Return the (X, Y) coordinate for the center point of the cell that contains the specified text.  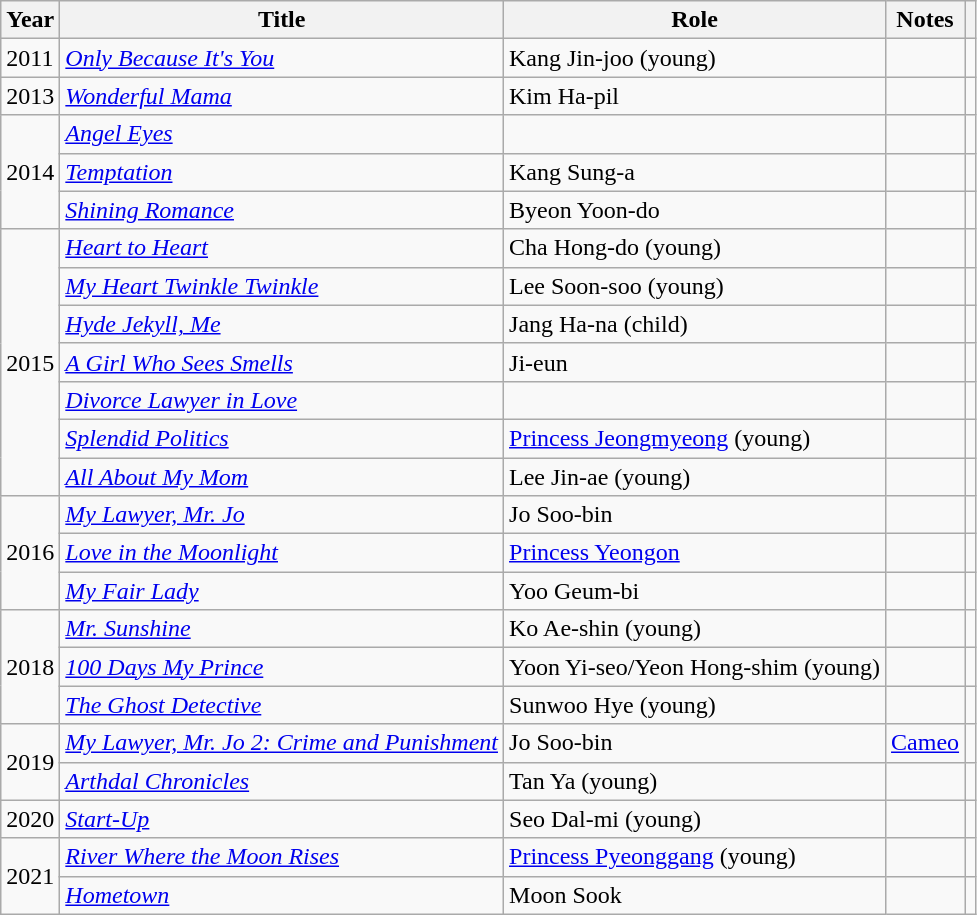
Yoon Yi-seo/Yeon Hong-shim (young) (695, 667)
Angel Eyes (282, 134)
Mr. Sunshine (282, 629)
Seo Dal-mi (young) (695, 819)
Ko Ae-shin (young) (695, 629)
Title (282, 20)
Role (695, 20)
Jang Ha-na (child) (695, 324)
2015 (30, 362)
My Fair Lady (282, 591)
2013 (30, 96)
2011 (30, 58)
A Girl Who Sees Smells (282, 362)
Cha Hong-do (young) (695, 248)
My Lawyer, Mr. Jo 2: Crime and Punishment (282, 743)
Year (30, 20)
Lee Soon-soo (young) (695, 286)
Only Because It's You (282, 58)
Kim Ha-pil (695, 96)
Byeon Yoon-do (695, 210)
Princess Yeongon (695, 553)
The Ghost Detective (282, 705)
Hometown (282, 895)
Splendid Politics (282, 438)
Kang Sung-a (695, 172)
Heart to Heart (282, 248)
Love in the Moonlight (282, 553)
Yoo Geum-bi (695, 591)
Divorce Lawyer in Love (282, 400)
Sunwoo Hye (young) (695, 705)
Princess Jeongmyeong (young) (695, 438)
Princess Pyeonggang (young) (695, 857)
Kang Jin-joo (young) (695, 58)
2019 (30, 762)
My Lawyer, Mr. Jo (282, 515)
River Where the Moon Rises (282, 857)
Ji-eun (695, 362)
Shining Romance (282, 210)
My Heart Twinkle Twinkle (282, 286)
2021 (30, 876)
2018 (30, 667)
Lee Jin-ae (young) (695, 477)
100 Days My Prince (282, 667)
Moon Sook (695, 895)
2016 (30, 553)
Cameo (926, 743)
Start-Up (282, 819)
Arthdal Chronicles (282, 781)
Tan Ya (young) (695, 781)
Wonderful Mama (282, 96)
All About My Mom (282, 477)
2014 (30, 172)
2020 (30, 819)
Notes (926, 20)
Hyde Jekyll, Me (282, 324)
Temptation (282, 172)
